Locate the cell with the specified text and output its [x, y] center coordinate. 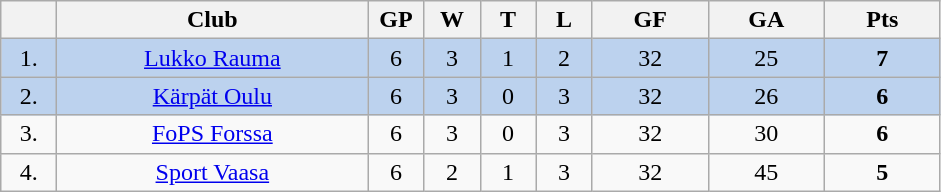
45 [766, 172]
25 [766, 58]
GA [766, 20]
GF [650, 20]
FoPS Forssa [212, 134]
Kärpät Oulu [212, 96]
1. [29, 58]
2. [29, 96]
26 [766, 96]
L [564, 20]
Pts [882, 20]
GP [396, 20]
T [508, 20]
4. [29, 172]
Lukko Rauma [212, 58]
W [452, 20]
3. [29, 134]
Sport Vaasa [212, 172]
7 [882, 58]
30 [766, 134]
5 [882, 172]
Club [212, 20]
